Capture the cell that displays the provided text and extract its [X, Y] central coordinate. 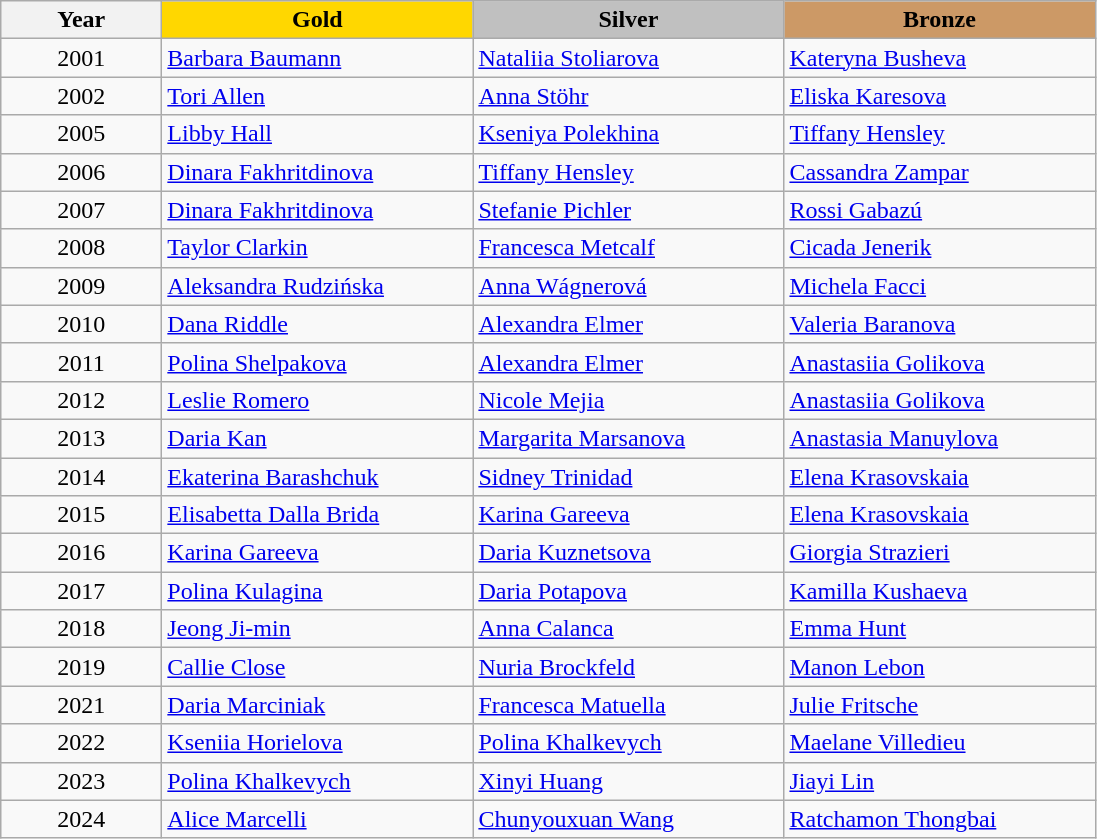
Emma Hunt [940, 629]
Xinyi Huang [628, 781]
Chunyouxuan Wang [628, 819]
Stefanie Pichler [628, 210]
Polina Shelpakova [318, 362]
Anna Calanca [628, 629]
2021 [82, 705]
Daria Kuznetsova [628, 553]
Ekaterina Barashchuk [318, 477]
2008 [82, 248]
Barbara Baumann [318, 58]
Manon Lebon [940, 667]
Ratchamon Thongbai [940, 819]
Margarita Marsanova [628, 438]
Jiayi Lin [940, 781]
Rossi Gabazú [940, 210]
2023 [82, 781]
2015 [82, 515]
2010 [82, 324]
Cassandra Zampar [940, 172]
2017 [82, 591]
Anna Stöhr [628, 96]
Polina Kulagina [318, 591]
Maelane Villedieu [940, 743]
2012 [82, 400]
Sidney Trinidad [628, 477]
Silver [628, 20]
Francesca Matuella [628, 705]
Tori Allen [318, 96]
2013 [82, 438]
Daria Potapova [628, 591]
Kseniia Horielova [318, 743]
Daria Marciniak [318, 705]
Eliska Karesova [940, 96]
Giorgia Strazieri [940, 553]
Callie Close [318, 667]
Kseniya Polekhina [628, 134]
Libby Hall [318, 134]
2024 [82, 819]
Anastasia Manuylova [940, 438]
Aleksandra Rudzińska [318, 286]
Valeria Baranova [940, 324]
2018 [82, 629]
Dana Riddle [318, 324]
2022 [82, 743]
2014 [82, 477]
Year [82, 20]
Taylor Clarkin [318, 248]
Jeong Ji-min [318, 629]
Leslie Romero [318, 400]
Alice Marcelli [318, 819]
2007 [82, 210]
Julie Fritsche [940, 705]
Kateryna Busheva [940, 58]
2005 [82, 134]
2001 [82, 58]
Nataliia Stoliarova [628, 58]
Anna Wágnerová [628, 286]
Michela Facci [940, 286]
Kamilla Kushaeva [940, 591]
Elisabetta Dalla Brida [318, 515]
2009 [82, 286]
Nuria Brockfeld [628, 667]
Gold [318, 20]
Daria Kan [318, 438]
2016 [82, 553]
2006 [82, 172]
2011 [82, 362]
Cicada Jenerik [940, 248]
Bronze [940, 20]
2002 [82, 96]
Francesca Metcalf [628, 248]
2019 [82, 667]
Nicole Mejia [628, 400]
